Search for the cell housing the specified text and yield its (x, y) center coordinate. 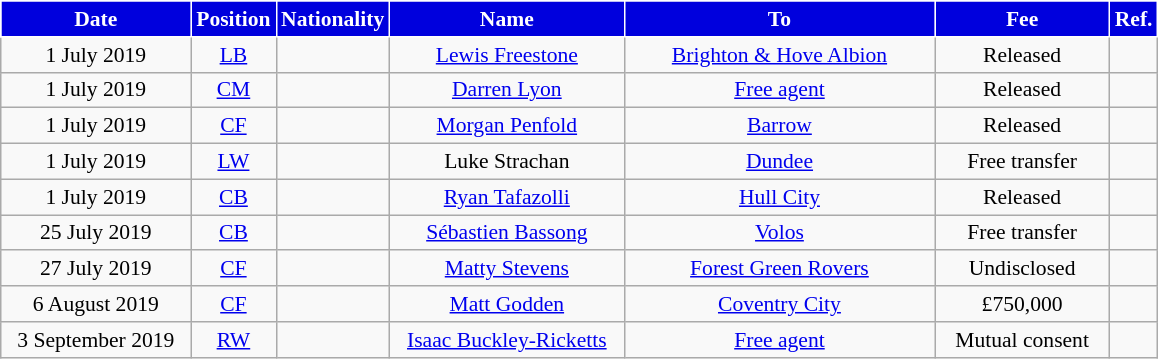
RW (234, 340)
To (779, 19)
Darren Lyon (506, 90)
Name (506, 19)
Matt Godden (506, 304)
6 August 2019 (96, 304)
Mutual consent (1022, 340)
Nationality (332, 19)
Morgan Penfold (506, 126)
Luke Strachan (506, 162)
Position (234, 19)
LB (234, 55)
Brighton & Hove Albion (779, 55)
LW (234, 162)
Date (96, 19)
Ryan Tafazolli (506, 197)
CM (234, 90)
Sébastien Bassong (506, 233)
Barrow (779, 126)
3 September 2019 (96, 340)
Volos (779, 233)
Forest Green Rovers (779, 269)
£750,000 (1022, 304)
Dundee (779, 162)
27 July 2019 (96, 269)
Lewis Freestone (506, 55)
Undisclosed (1022, 269)
Hull City (779, 197)
Fee (1022, 19)
Isaac Buckley-Ricketts (506, 340)
Ref. (1134, 19)
25 July 2019 (96, 233)
Matty Stevens (506, 269)
Coventry City (779, 304)
